Determine the [x, y] coordinate at the center of the cell enclosing the given text.  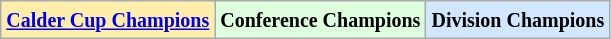
Calder Cup Champions [108, 20]
Conference Champions [320, 20]
Division Champions [518, 20]
